From the cell containing the given text, extract its center point as [X, Y] coordinate. 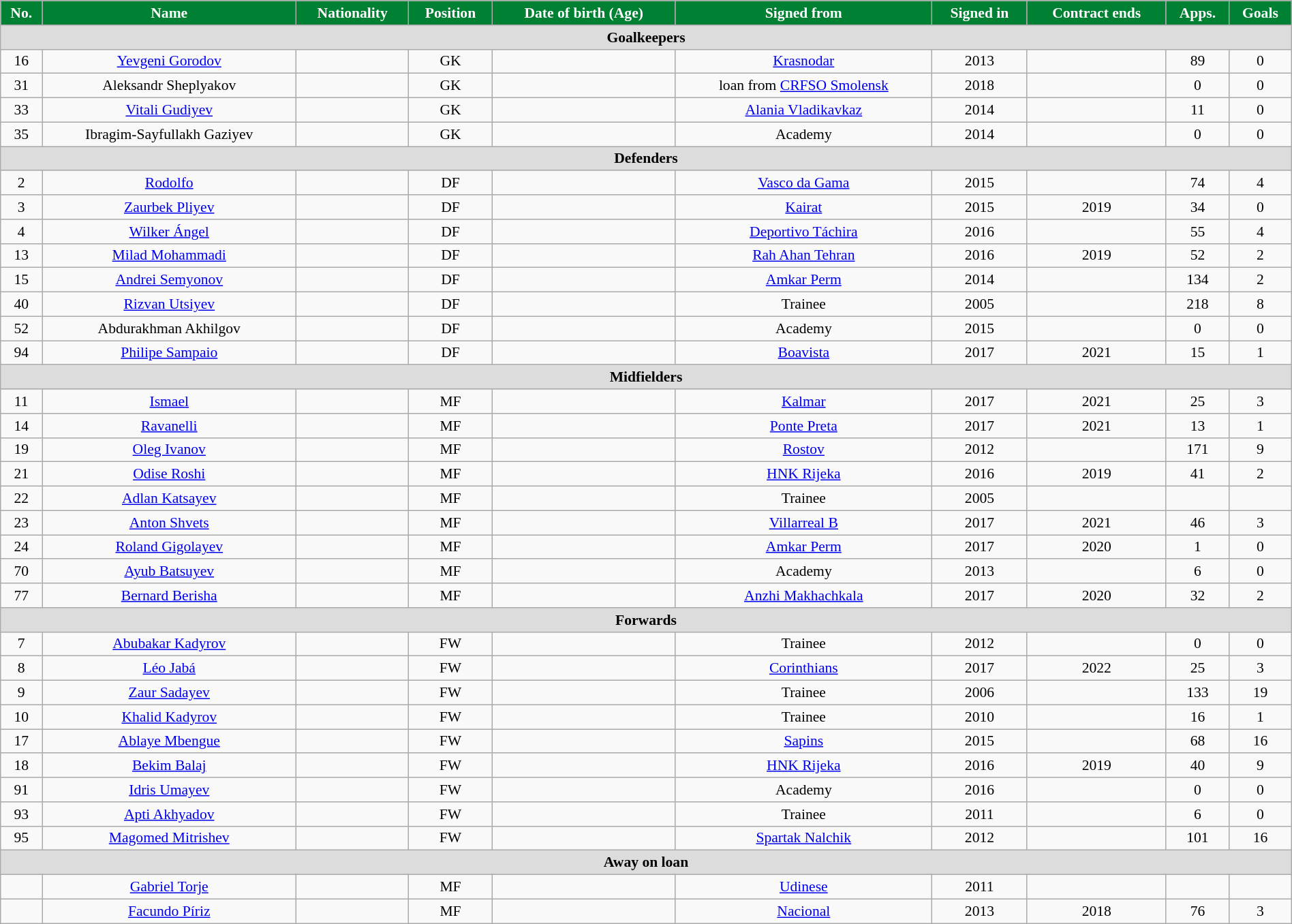
2022 [1096, 668]
Ravanelli [169, 426]
2010 [980, 717]
Sapins [804, 741]
Odise Roshi [169, 474]
Ponte Preta [804, 426]
Away on loan [646, 863]
24 [22, 547]
35 [22, 134]
93 [22, 814]
70 [22, 572]
95 [22, 838]
218 [1197, 305]
Goals [1261, 13]
Andrei Semyonov [169, 280]
Name [169, 13]
94 [22, 353]
41 [1197, 474]
Khalid Kadyrov [169, 717]
Roland Gigolayev [169, 547]
Goalkeepers [646, 37]
2006 [980, 693]
Krasnodar [804, 61]
74 [1197, 183]
171 [1197, 450]
loan from CRFSO Smolensk [804, 86]
89 [1197, 61]
Idris Umayev [169, 790]
Contract ends [1096, 13]
91 [22, 790]
Rostov [804, 450]
32 [1197, 596]
134 [1197, 280]
17 [22, 741]
Forwards [646, 620]
Midfielders [646, 378]
Apti Akhyadov [169, 814]
7 [22, 644]
Gabriel Torje [169, 887]
Boavista [804, 353]
Corinthians [804, 668]
Aleksandr Sheplyakov [169, 86]
Kairat [804, 207]
Ismael [169, 401]
77 [22, 596]
Adlan Katsayev [169, 499]
Bernard Berisha [169, 596]
Deportivo Táchira [804, 232]
Kalmar [804, 401]
Anton Shvets [169, 523]
Alania Vladikavkaz [804, 110]
Rah Ahan Tehran [804, 256]
Signed from [804, 13]
133 [1197, 693]
Rodolfo [169, 183]
Zaurbek Pliyev [169, 207]
Nacional [804, 911]
Spartak Nalchik [804, 838]
Anzhi Makhachkala [804, 596]
Rizvan Utsiyev [169, 305]
Léo Jabá [169, 668]
23 [22, 523]
Nationality [353, 13]
68 [1197, 741]
Position [451, 13]
Vitali Gudiyev [169, 110]
Philipe Sampaio [169, 353]
Milad Mohammadi [169, 256]
10 [22, 717]
55 [1197, 232]
Oleg Ivanov [169, 450]
Zaur Sadayev [169, 693]
Date of birth (Age) [583, 13]
Ablaye Mbengue [169, 741]
31 [22, 86]
Magomed Mitrishev [169, 838]
101 [1197, 838]
Abdurakhman Akhilgov [169, 328]
34 [1197, 207]
22 [22, 499]
No. [22, 13]
Facundo Píriz [169, 911]
Abubakar Kadyrov [169, 644]
46 [1197, 523]
Ayub Batsuyev [169, 572]
Wilker Ángel [169, 232]
33 [22, 110]
Defenders [646, 159]
Apps. [1197, 13]
76 [1197, 911]
21 [22, 474]
Bekim Balaj [169, 766]
Vasco da Gama [804, 183]
Yevgeni Gorodov [169, 61]
14 [22, 426]
18 [22, 766]
Villarreal B [804, 523]
Ibragim-Sayfullakh Gaziyev [169, 134]
Signed in [980, 13]
Udinese [804, 887]
